Output the [x, y] coordinate of the center of the cell containing the given text.  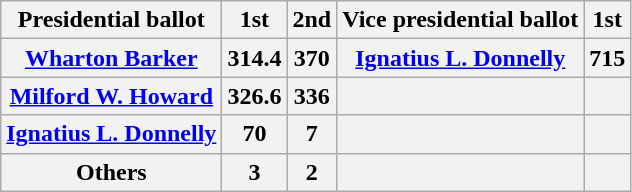
70 [254, 134]
715 [608, 58]
7 [312, 134]
2 [312, 172]
326.6 [254, 96]
Presidential ballot [112, 20]
Others [112, 172]
Vice presidential ballot [460, 20]
Milford W. Howard [112, 96]
314.4 [254, 58]
2nd [312, 20]
370 [312, 58]
Wharton Barker [112, 58]
3 [254, 172]
336 [312, 96]
